Scan for the cell matching the given text and deliver its (X, Y) coordinate at center. 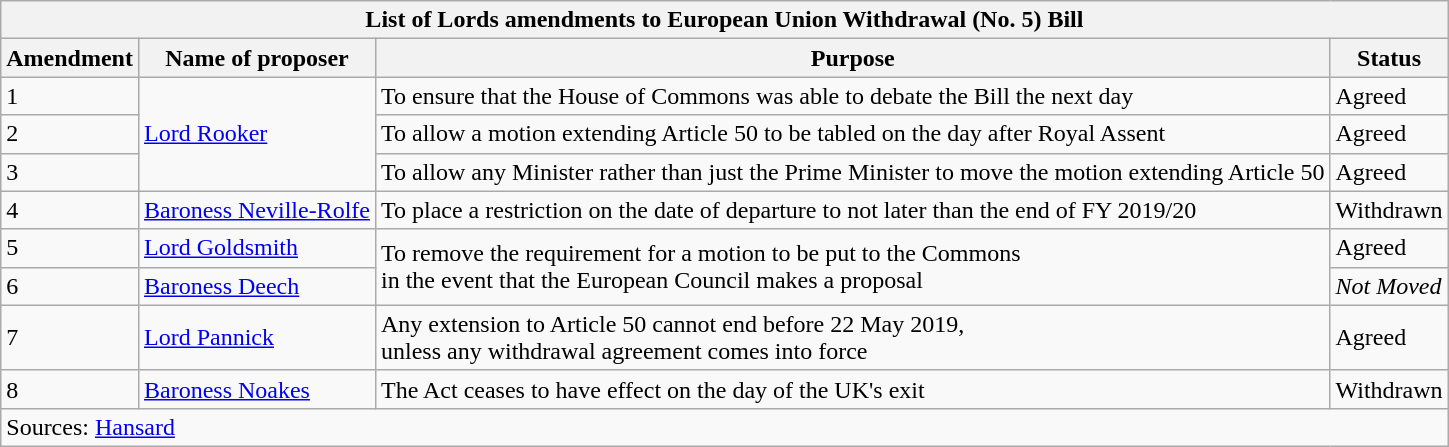
8 (70, 389)
To ensure that the House of Commons was able to debate the Bill the next day (852, 96)
7 (70, 338)
Baroness Deech (256, 286)
Amendment (70, 58)
Purpose (852, 58)
Sources: Hansard (724, 427)
Any extension to Article 50 cannot end before 22 May 2019, unless any withdrawal agreement comes into force (852, 338)
To allow a motion extending Article 50 to be tabled on the day after Royal Assent (852, 134)
To remove the requirement for a motion to be put to the Commonsin the event that the European Council makes a proposal (852, 267)
Baroness Neville-Rolfe (256, 210)
Lord Pannick (256, 338)
Not Moved (1389, 286)
Lord Goldsmith (256, 248)
4 (70, 210)
To allow any Minister rather than just the Prime Minister to move the motion extending Article 50 (852, 172)
The Act ceases to have effect on the day of the UK's exit (852, 389)
Status (1389, 58)
Lord Rooker (256, 134)
Baroness Noakes (256, 389)
1 (70, 96)
5 (70, 248)
List of Lords amendments to European Union Withdrawal (No. 5) Bill (724, 20)
2 (70, 134)
To place a restriction on the date of departure to not later than the end of FY 2019/20 (852, 210)
Name of proposer (256, 58)
6 (70, 286)
3 (70, 172)
